Find where the given text appears and provide that cell's center as [x, y] coordinate. 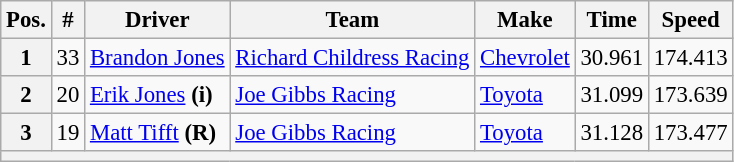
Chevrolet [525, 58]
Driver [158, 20]
Brandon Jones [158, 58]
30.961 [612, 58]
173.477 [690, 133]
Matt Tifft (R) [158, 133]
Time [612, 20]
Erik Jones (i) [158, 95]
1 [26, 58]
Speed [690, 20]
2 [26, 95]
31.128 [612, 133]
174.413 [690, 58]
31.099 [612, 95]
Pos. [26, 20]
Richard Childress Racing [352, 58]
19 [68, 133]
Make [525, 20]
173.639 [690, 95]
3 [26, 133]
33 [68, 58]
# [68, 20]
20 [68, 95]
Team [352, 20]
